From the cell containing the given text, extract its center point as [X, Y] coordinate. 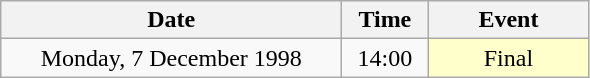
Final [508, 58]
Time [385, 20]
Date [172, 20]
Event [508, 20]
Monday, 7 December 1998 [172, 58]
14:00 [385, 58]
